Find where the given text appears and provide that cell's center as [X, Y] coordinate. 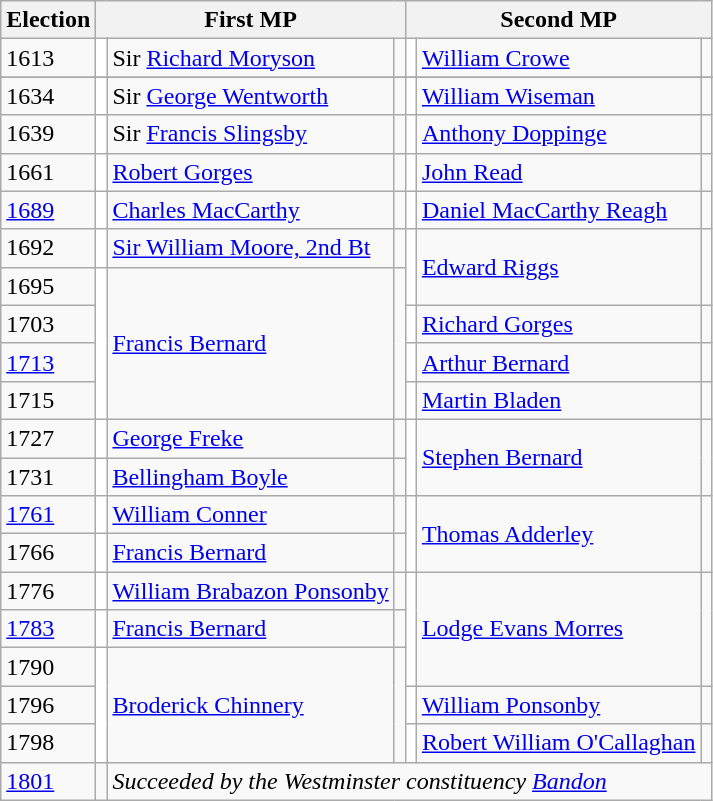
1695 [48, 286]
Sir Francis Slingsby [250, 134]
1798 [48, 743]
1634 [48, 96]
Sir Richard Moryson [250, 58]
George Freke [250, 438]
Edward Riggs [558, 267]
1692 [48, 248]
1639 [48, 134]
1761 [48, 515]
1796 [48, 705]
William Crowe [558, 58]
Robert Gorges [250, 172]
William Wiseman [558, 96]
Stephen Bernard [558, 457]
Daniel MacCarthy Reagh [558, 210]
Lodge Evans Morres [558, 629]
Martin Bladen [558, 400]
1661 [48, 172]
Second MP [558, 20]
1731 [48, 477]
Arthur Bernard [558, 362]
1715 [48, 400]
John Read [558, 172]
First MP [251, 20]
William Conner [250, 515]
1727 [48, 438]
1776 [48, 591]
1790 [48, 667]
Robert William O'Callaghan [558, 743]
1703 [48, 324]
Anthony Doppinge [558, 134]
William Ponsonby [558, 705]
1766 [48, 553]
Sir George Wentworth [250, 96]
Broderick Chinnery [250, 705]
Succeeded by the Westminster constituency Bandon [410, 781]
1613 [48, 58]
1713 [48, 362]
Bellingham Boyle [250, 477]
William Brabazon Ponsonby [250, 591]
1801 [48, 781]
Charles MacCarthy [250, 210]
1689 [48, 210]
Election [48, 20]
Sir William Moore, 2nd Bt [250, 248]
Richard Gorges [558, 324]
Thomas Adderley [558, 534]
1783 [48, 629]
